Provide the (X, Y) coordinate of the cell's center where the given text is located.  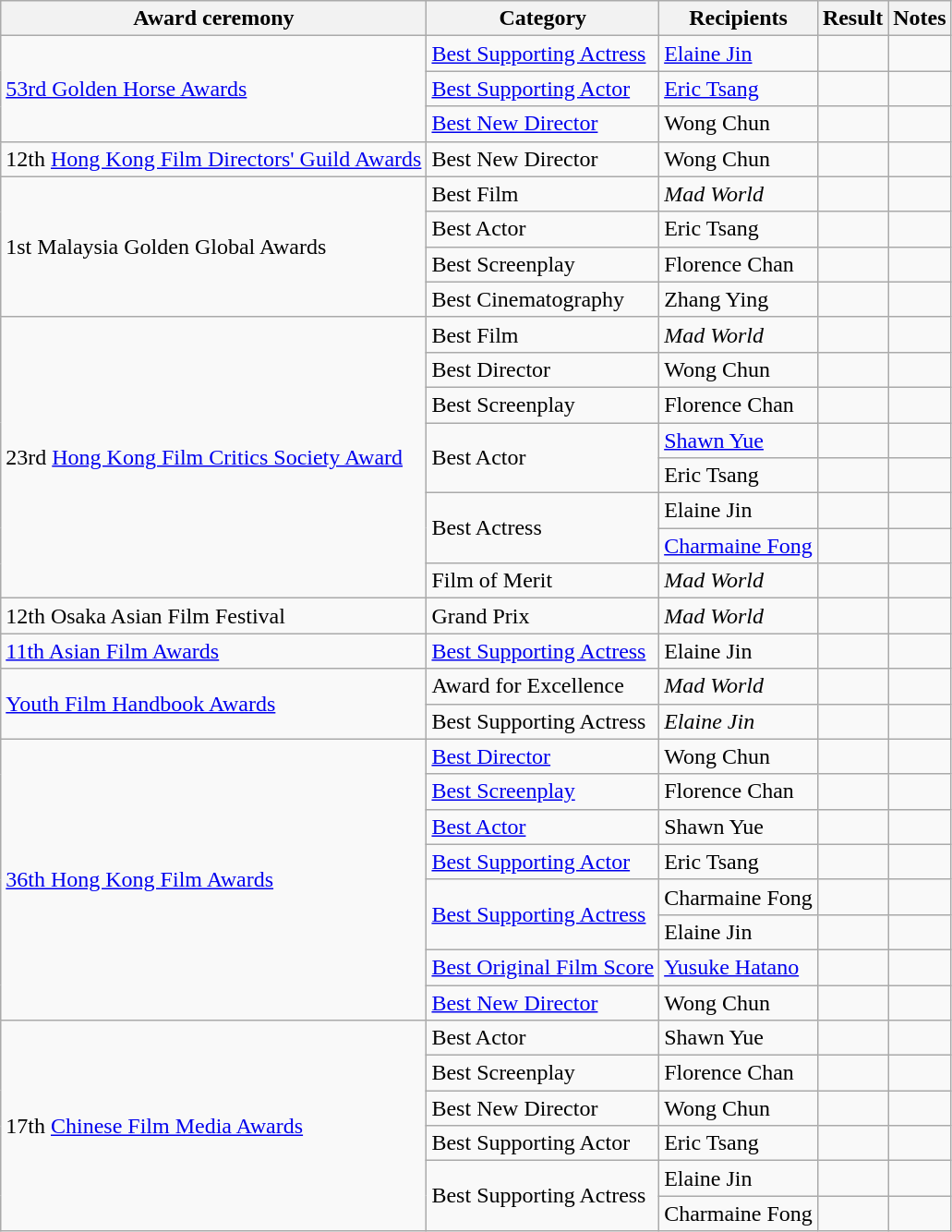
36th Hong Kong Film Awards (214, 879)
Best Actress (543, 528)
Best Original Film Score (543, 967)
Grand Prix (543, 616)
53rd Golden Horse Awards (214, 89)
12th Hong Kong Film Directors' Guild Awards (214, 159)
12th Osaka Asian Film Festival (214, 616)
Recipients (739, 18)
17th Chinese Film Media Awards (214, 1126)
Result (852, 18)
1st Malaysia Golden Global Awards (214, 247)
Award for Excellence (543, 686)
Youth Film Handbook Awards (214, 704)
Best Cinematography (543, 299)
Notes (920, 18)
Film of Merit (543, 581)
Award ceremony (214, 18)
Yusuke Hatano (739, 967)
23rd Hong Kong Film Critics Society Award (214, 457)
Category (543, 18)
Zhang Ying (739, 299)
11th Asian Film Awards (214, 651)
